Detect which cell encompasses the target text, then output its (X, Y) center coordinate. 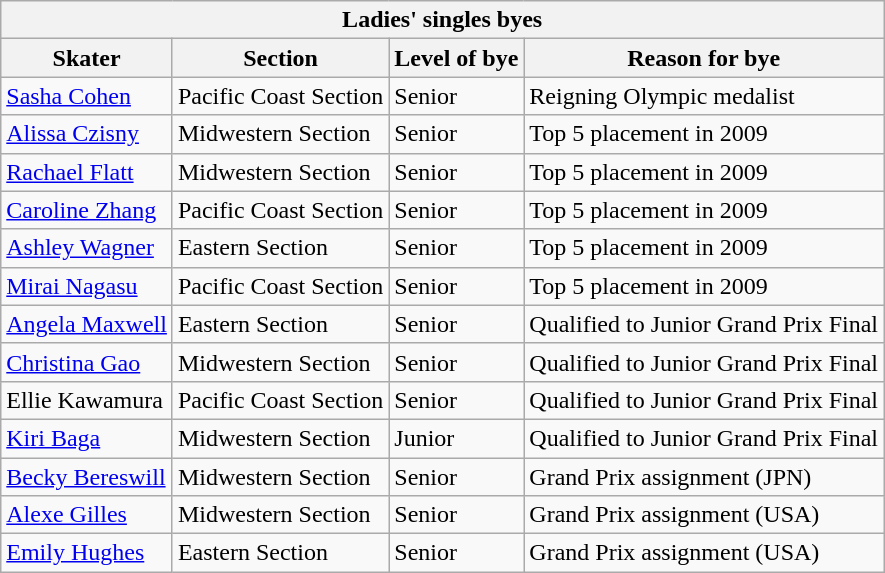
Level of bye (456, 58)
Ladies' singles byes (442, 20)
Kiri Baga (87, 438)
Alissa Czisny (87, 134)
Caroline Zhang (87, 210)
Skater (87, 58)
Section (280, 58)
Emily Hughes (87, 553)
Junior (456, 438)
Ashley Wagner (87, 248)
Reigning Olympic medalist (704, 96)
Christina Gao (87, 362)
Reason for bye (704, 58)
Rachael Flatt (87, 172)
Angela Maxwell (87, 324)
Alexe Gilles (87, 515)
Sasha Cohen (87, 96)
Becky Bereswill (87, 477)
Mirai Nagasu (87, 286)
Ellie Kawamura (87, 400)
Grand Prix assignment (JPN) (704, 477)
